Extract the [x, y] coordinate from the center of the cell holding the provided text.  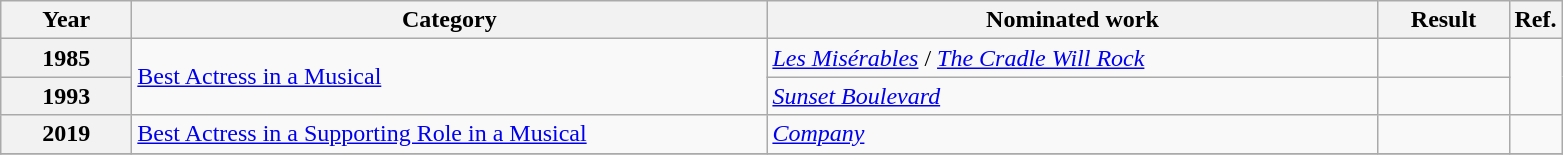
2019 [66, 134]
Ref. [1536, 20]
1993 [66, 96]
Result [1444, 20]
Nominated work [1072, 20]
Category [450, 20]
Best Actress in a Supporting Role in a Musical [450, 134]
Year [66, 20]
Best Actress in a Musical [450, 77]
Les Misérables / The Cradle Will Rock [1072, 58]
1985 [66, 58]
Company [1072, 134]
Sunset Boulevard [1072, 96]
